Determine the [X, Y] coordinate at the center of the cell enclosing the given text.  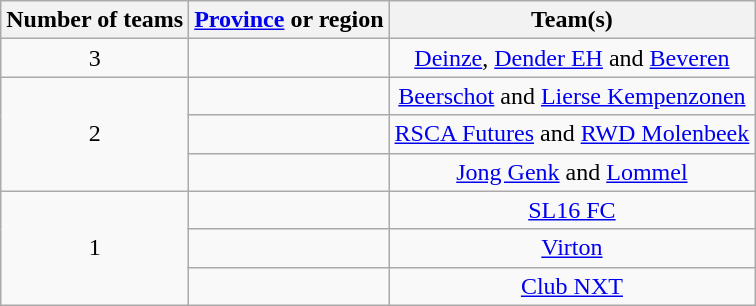
3 [95, 58]
Province or region [289, 20]
Virton [572, 248]
SL16 FC [572, 210]
Jong Genk and Lommel [572, 172]
Number of teams [95, 20]
Deinze, Dender EH and Beveren [572, 58]
Club NXT [572, 286]
1 [95, 248]
2 [95, 134]
Team(s) [572, 20]
Beerschot and Lierse Kempenzonen [572, 96]
RSCA Futures and RWD Molenbeek [572, 134]
